For the text-containing cell, return its midpoint in [X, Y] coordinate format. 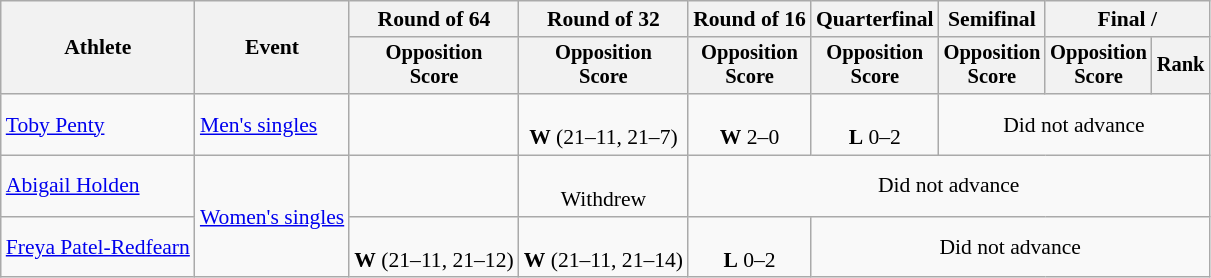
Men's singles [272, 124]
W (21–11, 21–7) [604, 124]
Rank [1181, 66]
W (21–11, 21–12) [434, 248]
Toby Penty [98, 124]
Event [272, 48]
Quarterfinal [875, 19]
Abigail Holden [98, 186]
W 2–0 [750, 124]
Round of 16 [750, 19]
Final / [1127, 19]
Round of 32 [604, 19]
W (21–11, 21–14) [604, 248]
Women's singles [272, 217]
Round of 64 [434, 19]
Athlete [98, 48]
Semifinal [992, 19]
Freya Patel-Redfearn [98, 248]
Withdrew [604, 186]
